Find where the given text appears and provide that cell's center as [x, y] coordinate. 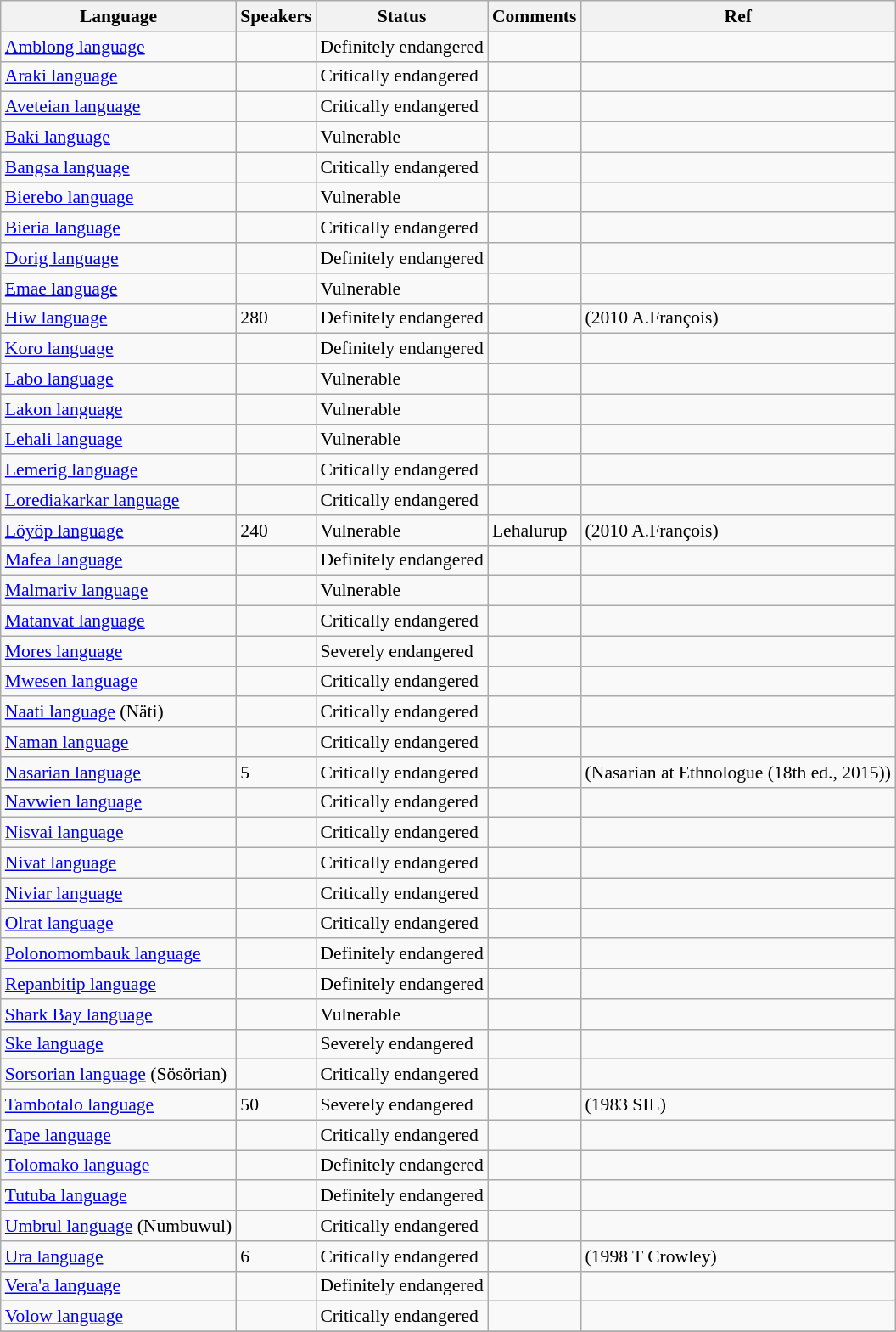
Bierebo language [119, 198]
Ura language [119, 1256]
(1998 T Crowley) [738, 1256]
Dorig language [119, 258]
Mwesen language [119, 682]
Aveteian language [119, 107]
Amblong language [119, 47]
280 [276, 318]
Sorsorian language (Sösörian) [119, 1075]
Lehalurup [535, 531]
Nivat language [119, 863]
Lemerig language [119, 470]
Ske language [119, 1044]
Lorediakarkar language [119, 500]
Baki language [119, 138]
Araki language [119, 76]
Löyöp language [119, 531]
Labo language [119, 379]
6 [276, 1256]
Tolomako language [119, 1166]
Olrat language [119, 924]
Speakers [276, 16]
Polonomombauk language [119, 954]
Tutuba language [119, 1196]
(Nasarian at Ethnologue (18th ed., 2015)) [738, 773]
Comments [535, 16]
Tambotalo language [119, 1105]
Bieria language [119, 228]
Umbrul language (Numbuwul) [119, 1226]
Mores language [119, 651]
240 [276, 531]
Koro language [119, 349]
Naman language [119, 742]
Ref [738, 16]
Naati language (Näti) [119, 712]
Mafea language [119, 560]
50 [276, 1105]
Lehali language [119, 440]
Nisvai language [119, 833]
Matanvat language [119, 621]
(1983 SIL) [738, 1105]
Emae language [119, 289]
5 [276, 773]
Bangsa language [119, 167]
Repanbitip language [119, 984]
Lakon language [119, 409]
Hiw language [119, 318]
Malmariv language [119, 591]
Tape language [119, 1135]
Language [119, 16]
Nasarian language [119, 773]
Niviar language [119, 893]
Vera'a language [119, 1286]
Status [402, 16]
Shark Bay language [119, 1014]
Navwien language [119, 802]
Volow language [119, 1317]
